Determine the (X, Y) coordinate at the center of the cell enclosing the given text.  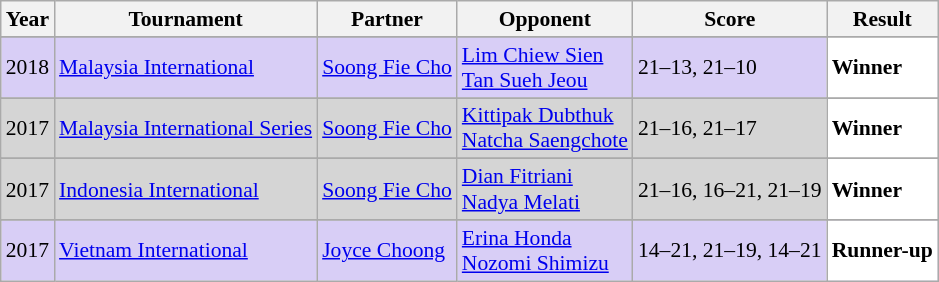
Partner (387, 19)
Indonesia International (186, 190)
Lim Chiew Sien Tan Sueh Jeou (545, 68)
Opponent (545, 19)
21–16, 16–21, 21–19 (730, 190)
Vietnam International (186, 250)
Score (730, 19)
Malaysia International Series (186, 128)
21–13, 21–10 (730, 68)
Tournament (186, 19)
Dian Fitriani Nadya Melati (545, 190)
Erina Honda Nozomi Shimizu (545, 250)
Runner-up (882, 250)
Kittipak Dubthuk Natcha Saengchote (545, 128)
14–21, 21–19, 14–21 (730, 250)
Result (882, 19)
21–16, 21–17 (730, 128)
Malaysia International (186, 68)
2018 (28, 68)
Year (28, 19)
Joyce Choong (387, 250)
